Search for the cell housing the specified text and yield its [X, Y] center coordinate. 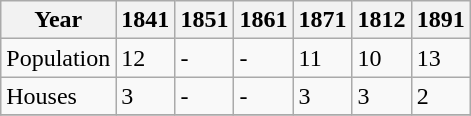
11 [322, 58]
13 [440, 58]
1871 [322, 20]
1861 [264, 20]
2 [440, 96]
1841 [146, 20]
1891 [440, 20]
12 [146, 58]
Houses [58, 96]
1851 [204, 20]
1812 [382, 20]
Population [58, 58]
Year [58, 20]
10 [382, 58]
